For the text-containing cell, return its midpoint in (x, y) coordinate format. 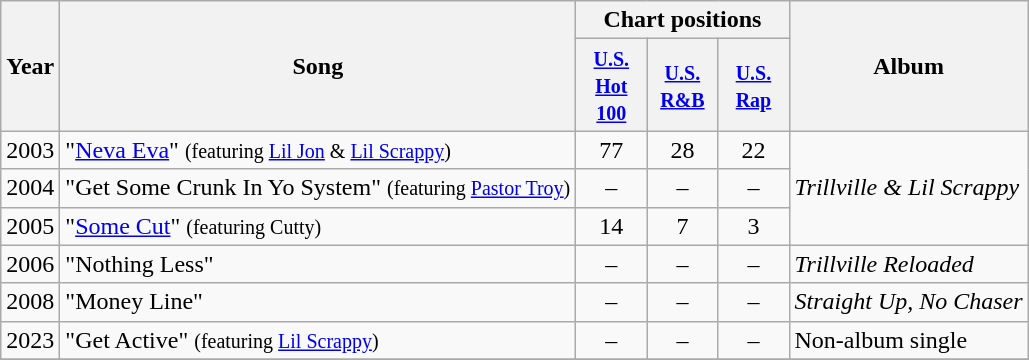
3 (754, 226)
2004 (30, 188)
7 (682, 226)
Straight Up, No Chaser (908, 302)
"Some Cut" (featuring Cutty) (318, 226)
22 (754, 150)
2005 (30, 226)
2008 (30, 302)
U.S. Hot 100 (612, 85)
Year (30, 66)
Trillville Reloaded (908, 264)
2003 (30, 150)
Song (318, 66)
Trillville & Lil Scrappy (908, 188)
14 (612, 226)
Chart positions (682, 20)
U.S. Rap (754, 85)
28 (682, 150)
"Neva Eva" (featuring Lil Jon & Lil Scrappy) (318, 150)
U.S. R&B (682, 85)
2023 (30, 340)
"Get Some Crunk In Yo System" (featuring Pastor Troy) (318, 188)
Non-album single (908, 340)
77 (612, 150)
"Money Line" (318, 302)
"Get Active" (featuring Lil Scrappy) (318, 340)
"Nothing Less" (318, 264)
2006 (30, 264)
Album (908, 66)
